Output the [x, y] coordinate of the center of the cell containing the given text.  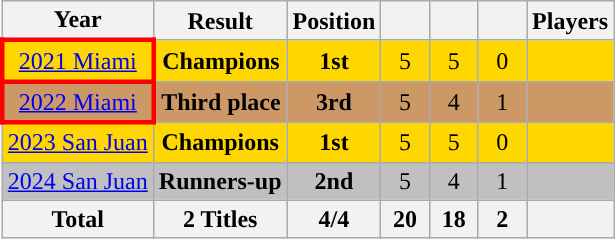
Players [570, 21]
2 Titles [220, 219]
20 [406, 219]
18 [454, 219]
Year [78, 21]
Total [78, 219]
Third place [220, 102]
2022 Miami [78, 102]
2 [502, 219]
2021 Miami [78, 60]
Runners-up [220, 181]
2nd [334, 181]
4/4 [334, 219]
Result [220, 21]
3rd [334, 102]
Position [334, 21]
2024 San Juan [78, 181]
2023 San Juan [78, 142]
